Extract the (X, Y) coordinate from the center of the cell holding the provided text.  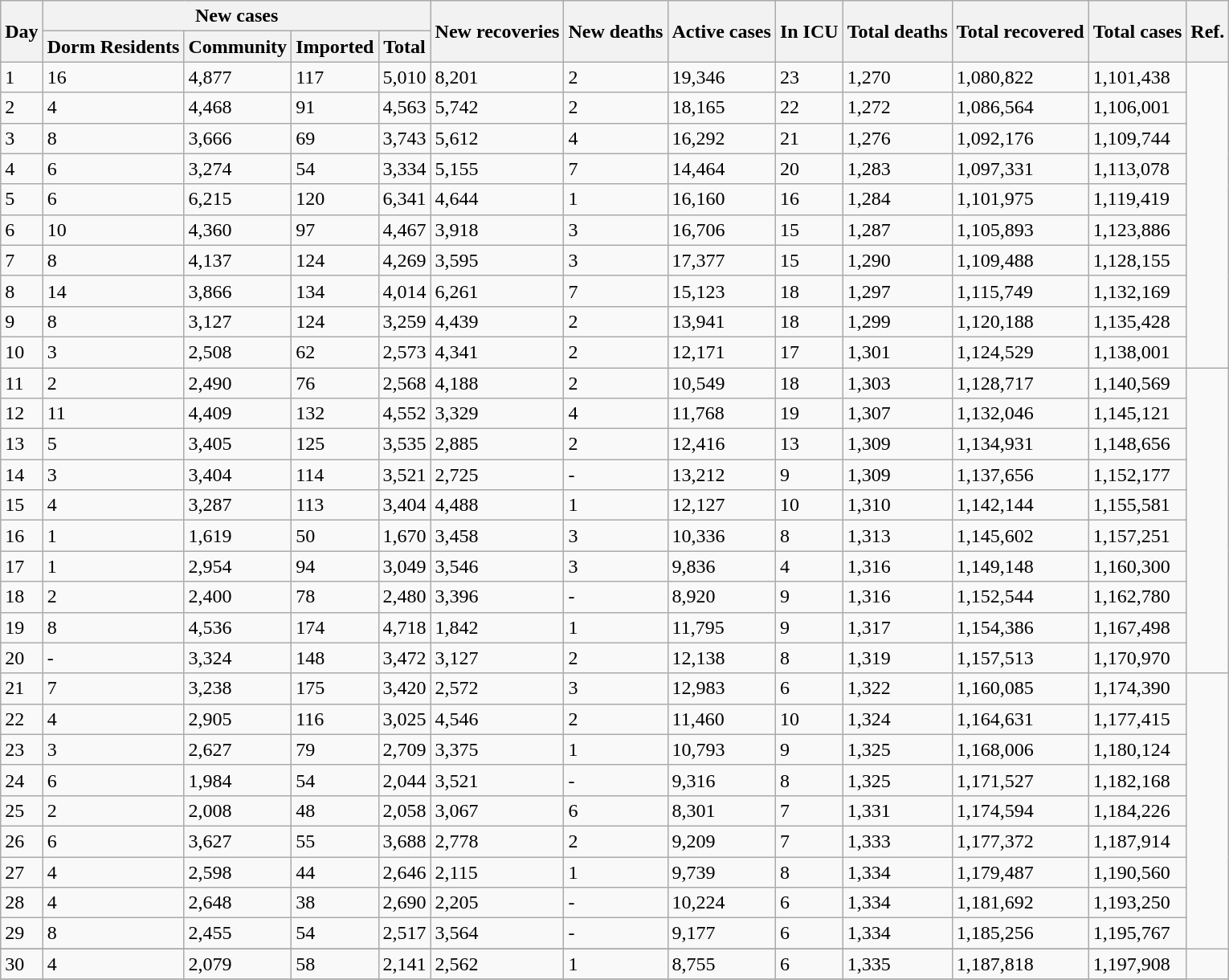
2,058 (405, 811)
3,866 (238, 291)
1,193,250 (1137, 903)
19,346 (721, 77)
1,101,975 (1020, 199)
116 (335, 719)
1,310 (897, 505)
2,455 (238, 933)
3,324 (238, 658)
1,128,717 (1020, 383)
29 (22, 933)
26 (22, 841)
11,460 (721, 719)
1,984 (238, 780)
44 (335, 872)
1,171,527 (1020, 780)
1,155,581 (1137, 505)
2,778 (497, 841)
1,124,529 (1020, 352)
1,168,006 (1020, 749)
1,184,226 (1137, 811)
3,564 (497, 933)
1,135,428 (1137, 321)
2,480 (405, 597)
10,336 (721, 536)
New cases (236, 16)
62 (335, 352)
1,283 (897, 169)
3,666 (238, 138)
10,793 (721, 749)
1,177,372 (1020, 841)
1,160,300 (1137, 566)
Active cases (721, 31)
1,134,931 (1020, 444)
1,101,438 (1137, 77)
1,174,594 (1020, 811)
1,317 (897, 627)
1,128,155 (1137, 260)
1,119,419 (1137, 199)
3,287 (238, 505)
2,690 (405, 903)
1,195,767 (1137, 933)
9,177 (721, 933)
1,086,564 (1020, 108)
1,670 (405, 536)
8,755 (721, 964)
1,272 (897, 108)
2,517 (405, 933)
2,885 (497, 444)
3,067 (497, 811)
58 (335, 964)
2,954 (238, 566)
4,468 (238, 108)
Total deaths (897, 31)
Total cases (1137, 31)
27 (22, 872)
1,303 (897, 383)
3,546 (497, 566)
In ICU (809, 31)
4,563 (405, 108)
1,170,970 (1137, 658)
Ref. (1208, 31)
3,535 (405, 444)
1,149,148 (1020, 566)
5,155 (497, 169)
4,536 (238, 627)
94 (335, 566)
113 (335, 505)
1,190,560 (1137, 872)
1,335 (897, 964)
Dorm Residents (113, 47)
1,301 (897, 352)
38 (335, 903)
9,209 (721, 841)
4,409 (238, 414)
1,270 (897, 77)
1,287 (897, 230)
1,177,415 (1137, 719)
1,120,188 (1020, 321)
8,201 (497, 77)
1,185,256 (1020, 933)
1,276 (897, 138)
9,836 (721, 566)
10,549 (721, 383)
30 (22, 964)
1,157,251 (1137, 536)
9,316 (721, 780)
2,079 (238, 964)
1,132,046 (1020, 414)
3,238 (238, 688)
4,718 (405, 627)
1,154,386 (1020, 627)
1,145,121 (1137, 414)
Day (22, 31)
1,080,822 (1020, 77)
5,742 (497, 108)
3,049 (405, 566)
69 (335, 138)
Community (238, 47)
2,725 (497, 475)
12,171 (721, 352)
1,197,908 (1137, 964)
2,572 (497, 688)
175 (335, 688)
1,142,144 (1020, 505)
2,568 (405, 383)
1,181,692 (1020, 903)
28 (22, 903)
Total (405, 47)
2,508 (238, 352)
1,297 (897, 291)
6,341 (405, 199)
12,416 (721, 444)
3,420 (405, 688)
5,612 (497, 138)
1,333 (897, 841)
55 (335, 841)
4,488 (497, 505)
1,307 (897, 414)
3,375 (497, 749)
91 (335, 108)
3,334 (405, 169)
12,138 (721, 658)
76 (335, 383)
16,292 (721, 138)
4,467 (405, 230)
6,261 (497, 291)
1,164,631 (1020, 719)
1,157,513 (1020, 658)
1,187,914 (1137, 841)
1,115,749 (1020, 291)
6,215 (238, 199)
4,014 (405, 291)
1,132,169 (1137, 291)
1,105,893 (1020, 230)
10,224 (721, 903)
1,174,390 (1137, 688)
25 (22, 811)
2,205 (497, 903)
16,706 (721, 230)
3,688 (405, 841)
Imported (335, 47)
17,377 (721, 260)
1,842 (497, 627)
4,546 (497, 719)
3,472 (405, 658)
5,010 (405, 77)
11,768 (721, 414)
1,152,177 (1137, 475)
1,299 (897, 321)
1,284 (897, 199)
8,301 (721, 811)
1,097,331 (1020, 169)
2,648 (238, 903)
2,044 (405, 780)
1,331 (897, 811)
13,941 (721, 321)
3,743 (405, 138)
97 (335, 230)
New recoveries (497, 31)
1,162,780 (1137, 597)
2,400 (238, 597)
78 (335, 597)
1,182,168 (1137, 780)
134 (335, 291)
3,025 (405, 719)
12,127 (721, 505)
1,180,124 (1137, 749)
12,983 (721, 688)
117 (335, 77)
1,160,085 (1020, 688)
1,140,569 (1137, 383)
2,141 (405, 964)
Total recovered (1020, 31)
8,920 (721, 597)
2,627 (238, 749)
1,313 (897, 536)
3,405 (238, 444)
16,160 (721, 199)
2,115 (497, 872)
4,552 (405, 414)
2,562 (497, 964)
1,109,744 (1137, 138)
1,187,818 (1020, 964)
12 (22, 414)
18,165 (721, 108)
4,269 (405, 260)
1,113,078 (1137, 169)
1,123,886 (1137, 230)
79 (335, 749)
3,396 (497, 597)
4,439 (497, 321)
11,795 (721, 627)
2,709 (405, 749)
1,152,544 (1020, 597)
9,739 (721, 872)
4,137 (238, 260)
174 (335, 627)
4,341 (497, 352)
1,319 (897, 658)
125 (335, 444)
2,598 (238, 872)
1,324 (897, 719)
1,290 (897, 260)
3,458 (497, 536)
132 (335, 414)
1,109,488 (1020, 260)
New deaths (615, 31)
2,646 (405, 872)
148 (335, 658)
3,627 (238, 841)
1,148,656 (1137, 444)
3,274 (238, 169)
1,145,602 (1020, 536)
1,092,176 (1020, 138)
120 (335, 199)
48 (335, 811)
50 (335, 536)
2,573 (405, 352)
3,329 (497, 414)
4,644 (497, 199)
1,179,487 (1020, 872)
3,595 (497, 260)
3,259 (405, 321)
1,167,498 (1137, 627)
1,138,001 (1137, 352)
1,322 (897, 688)
114 (335, 475)
1,619 (238, 536)
3,918 (497, 230)
1,106,001 (1137, 108)
2,008 (238, 811)
2,490 (238, 383)
4,877 (238, 77)
24 (22, 780)
2,905 (238, 719)
14,464 (721, 169)
15,123 (721, 291)
4,188 (497, 383)
13,212 (721, 475)
4,360 (238, 230)
1,137,656 (1020, 475)
